Scan for the cell matching the given text and deliver its [X, Y] coordinate at center. 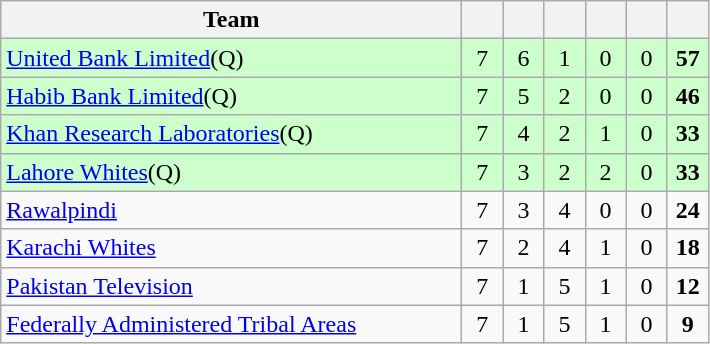
6 [524, 58]
Rawalpindi [232, 210]
Federally Administered Tribal Areas [232, 324]
Habib Bank Limited(Q) [232, 96]
Khan Research Laboratories(Q) [232, 134]
12 [688, 286]
18 [688, 248]
24 [688, 210]
United Bank Limited(Q) [232, 58]
Pakistan Television [232, 286]
Team [232, 20]
57 [688, 58]
Lahore Whites(Q) [232, 172]
9 [688, 324]
46 [688, 96]
Karachi Whites [232, 248]
